Locate the cell with the specified text and output its [X, Y] center coordinate. 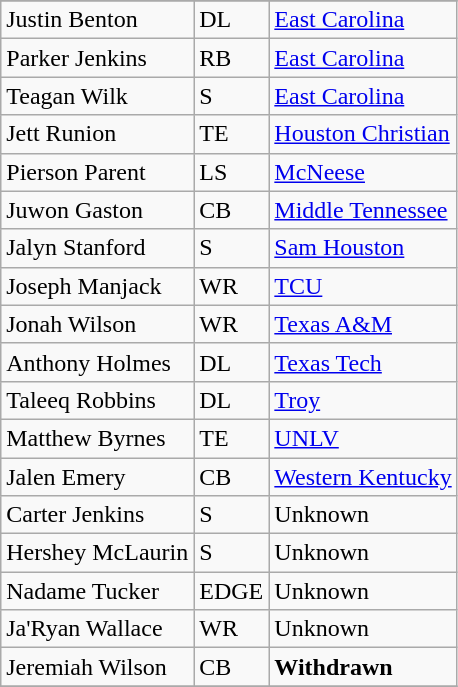
EDGE [232, 591]
Jeremiah Wilson [98, 667]
Jett Runion [98, 134]
Carter Jenkins [98, 515]
Pierson Parent [98, 172]
Western Kentucky [363, 477]
Anthony Holmes [98, 362]
Hershey McLaurin [98, 553]
Justin Benton [98, 20]
Matthew Byrnes [98, 438]
Sam Houston [363, 248]
Ja'Ryan Wallace [98, 629]
Jonah Wilson [98, 324]
RB [232, 58]
Houston Christian [363, 134]
Jalen Emery [98, 477]
Joseph Manjack [98, 286]
LS [232, 172]
Parker Jenkins [98, 58]
Middle Tennessee [363, 210]
Teagan Wilk [98, 96]
Texas Tech [363, 362]
Withdrawn [363, 667]
Juwon Gaston [98, 210]
McNeese [363, 172]
TCU [363, 286]
Texas A&M [363, 324]
Jalyn Stanford [98, 248]
Troy [363, 400]
UNLV [363, 438]
Nadame Tucker [98, 591]
Taleeq Robbins [98, 400]
